Output the (X, Y) coordinate of the center of the cell containing the given text.  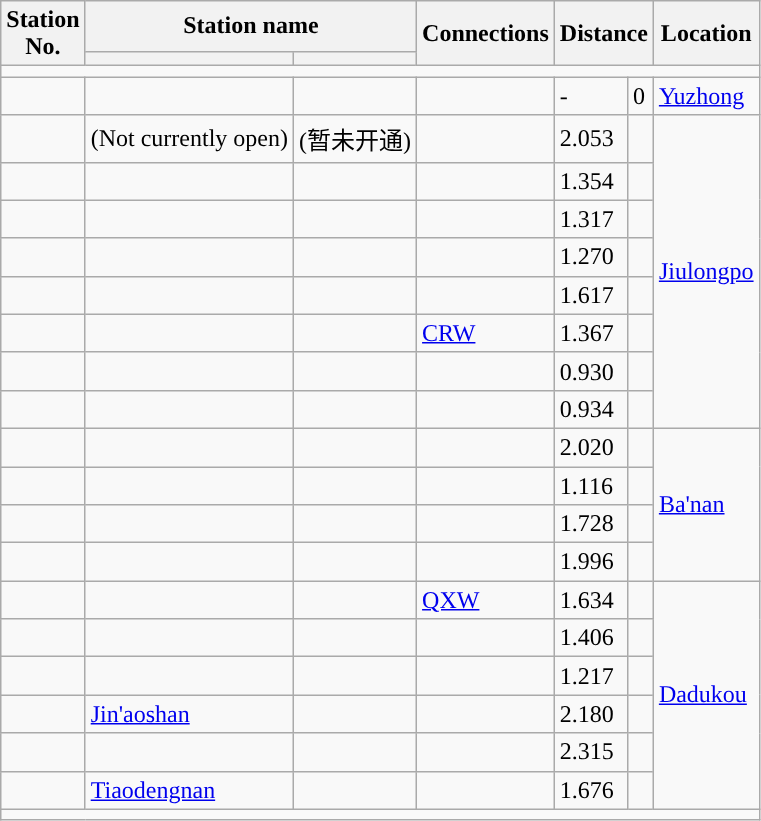
0.934 (590, 409)
2.020 (590, 447)
0 (640, 96)
1.217 (590, 676)
1.354 (590, 181)
Location (706, 34)
1.996 (590, 562)
1.116 (590, 485)
QXW (486, 600)
Ba'nan (706, 504)
0.930 (590, 371)
Tiaodengnan (189, 790)
1.617 (590, 295)
Connections (486, 34)
1.317 (590, 219)
Distance (604, 34)
1.728 (590, 524)
Yuzhong (706, 96)
CRW (486, 333)
1.270 (590, 257)
Jiulongpo (706, 272)
Station name (250, 26)
1.634 (590, 600)
1.676 (590, 790)
(暂未开通) (356, 138)
(Not currently open) (189, 138)
1.406 (590, 638)
- (590, 96)
2.053 (590, 138)
2.315 (590, 752)
Dadukou (706, 695)
2.180 (590, 714)
Jin'aoshan (189, 714)
1.367 (590, 333)
StationNo. (43, 34)
